Scan for the cell matching the given text and deliver its (x, y) coordinate at center. 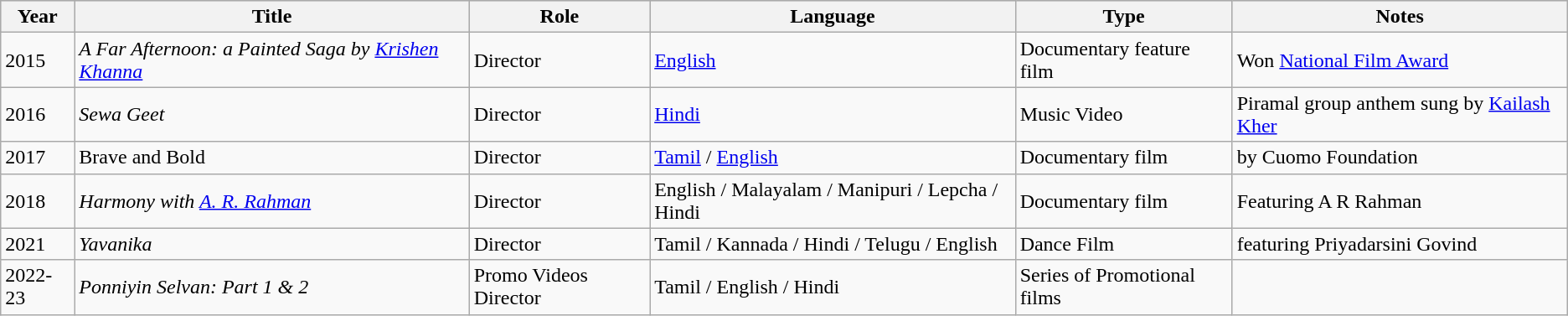
English / Malayalam / Manipuri / Lepcha / Hindi (833, 201)
Documentary feature film (1124, 60)
Tamil / English / Hindi (833, 287)
Notes (1400, 17)
Featuring A R Rahman (1400, 201)
Brave and Bold (271, 158)
Tamil / English (833, 158)
featuring Priyadarsini Govind (1400, 244)
Sewa Geet (271, 114)
Type (1124, 17)
Year (38, 17)
2022-23 (38, 287)
Music Video (1124, 114)
2017 (38, 158)
Won National Film Award (1400, 60)
Piramal group anthem sung by Kailash Kher (1400, 114)
Promo Videos Director (560, 287)
2021 (38, 244)
2018 (38, 201)
Series of Promotional films (1124, 287)
Harmony with A. R. Rahman (271, 201)
English (833, 60)
Role (560, 17)
Ponniyin Selvan: Part 1 & 2 (271, 287)
Yavanika (271, 244)
2015 (38, 60)
by Cuomo Foundation (1400, 158)
2016 (38, 114)
Language (833, 17)
A Far Afternoon: a Painted Saga by Krishen Khanna (271, 60)
Dance Film (1124, 244)
Hindi (833, 114)
Tamil / Kannada / Hindi / Telugu / English (833, 244)
Title (271, 17)
